From the cell containing the given text, extract its center point as (X, Y) coordinate. 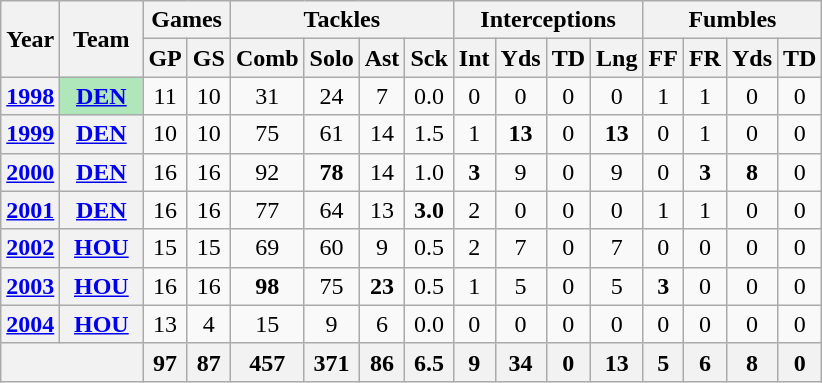
Team (102, 39)
FR (704, 58)
2003 (30, 286)
24 (332, 96)
61 (332, 134)
1998 (30, 96)
6.5 (429, 362)
31 (267, 96)
92 (267, 172)
371 (332, 362)
4 (208, 324)
23 (382, 286)
Tackles (342, 20)
Interceptions (548, 20)
2001 (30, 210)
Solo (332, 58)
Games (186, 20)
1.0 (429, 172)
98 (267, 286)
GP (165, 58)
Ast (382, 58)
2004 (30, 324)
Int (474, 58)
97 (165, 362)
11 (165, 96)
34 (520, 362)
1.5 (429, 134)
457 (267, 362)
2000 (30, 172)
Fumbles (732, 20)
Comb (267, 58)
69 (267, 248)
60 (332, 248)
64 (332, 210)
78 (332, 172)
2002 (30, 248)
Year (30, 39)
FF (663, 58)
77 (267, 210)
87 (208, 362)
86 (382, 362)
3.0 (429, 210)
Sck (429, 58)
Lng (617, 58)
GS (208, 58)
1999 (30, 134)
